Find where the given text appears and provide that cell's center as [X, Y] coordinate. 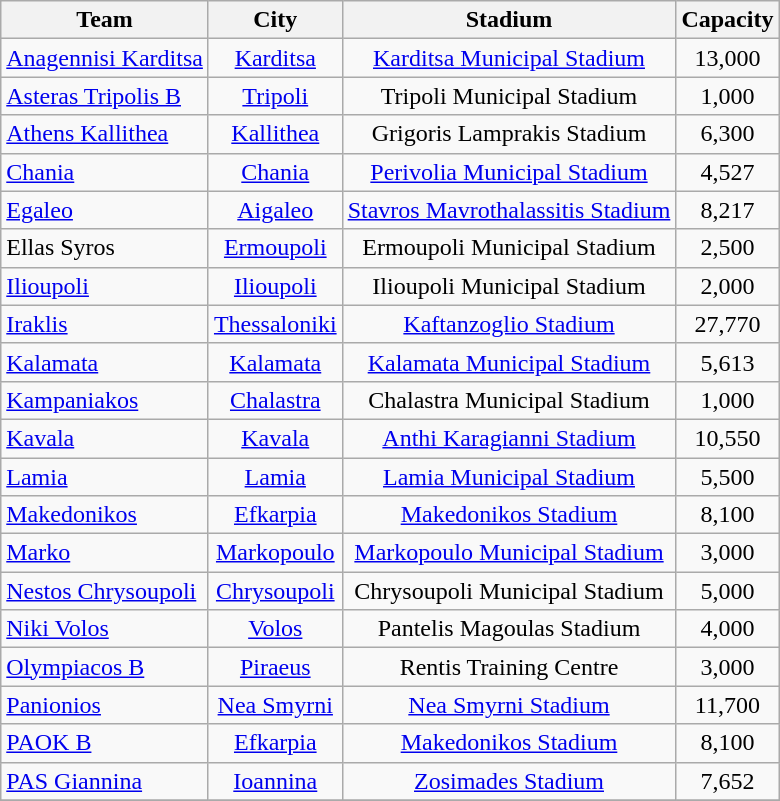
City [275, 20]
Perivolia Municipal Stadium [509, 172]
PAOK B [105, 743]
Niki Volos [105, 629]
Chalastra [275, 400]
Ellas Syros [105, 248]
Nestos Chrysoupoli [105, 591]
13,000 [728, 58]
Karditsa [275, 58]
Ermoupoli [275, 248]
Iraklis [105, 324]
5,500 [728, 477]
8,217 [728, 210]
5,613 [728, 362]
PAS Giannina [105, 781]
Rentis Training Centre [509, 667]
Zosimades Stadium [509, 781]
Stavros Mavrothalassitis Stadium [509, 210]
Asteras Tripolis B [105, 96]
6,300 [728, 134]
Chrysoupoli Municipal Stadium [509, 591]
Marko [105, 553]
Lamia Municipal Stadium [509, 477]
Tripoli [275, 96]
Markopoulo [275, 553]
Chrysoupoli [275, 591]
Panionios [105, 705]
Makedonikos [105, 515]
Egaleo [105, 210]
Kampaniakos [105, 400]
Grigoris Lamprakis Stadium [509, 134]
Ermoupoli Municipal Stadium [509, 248]
Stadium [509, 20]
Aigaleo [275, 210]
Anagennisi Karditsa [105, 58]
Karditsa Municipal Stadium [509, 58]
Tripoli Municipal Stadium [509, 96]
Athens Kallithea [105, 134]
Capacity [728, 20]
Ioannina [275, 781]
2,500 [728, 248]
2,000 [728, 286]
Kallithea [275, 134]
Nea Smyrni [275, 705]
4,000 [728, 629]
7,652 [728, 781]
4,527 [728, 172]
Kalamata Municipal Stadium [509, 362]
Piraeus [275, 667]
5,000 [728, 591]
Volos [275, 629]
Olympiacos B [105, 667]
Pantelis Magoulas Stadium [509, 629]
Anthi Karagianni Stadium [509, 438]
10,550 [728, 438]
Thessaloniki [275, 324]
Markopoulo Municipal Stadium [509, 553]
Chalastra Municipal Stadium [509, 400]
27,770 [728, 324]
Team [105, 20]
Ilioupoli Municipal Stadium [509, 286]
Kaftanzoglio Stadium [509, 324]
Nea Smyrni Stadium [509, 705]
11,700 [728, 705]
